Scan for the cell matching the given text and deliver its [x, y] coordinate at center. 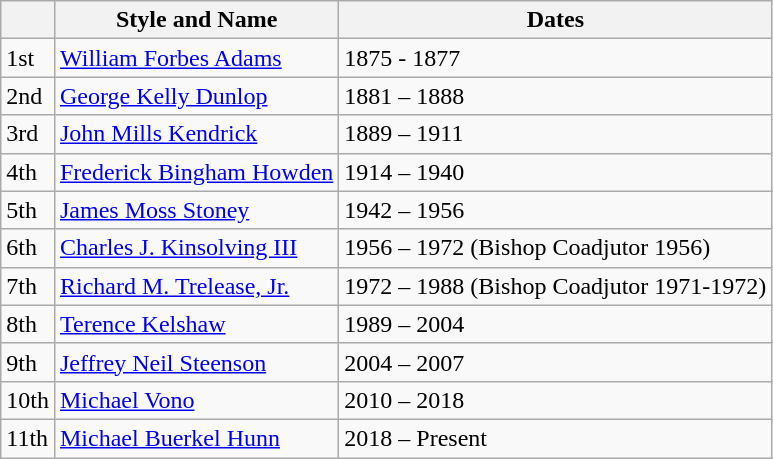
1875 - 1877 [556, 58]
2004 – 2007 [556, 362]
4th [28, 172]
1914 – 1940 [556, 172]
6th [28, 248]
William Forbes Adams [196, 58]
1942 – 1956 [556, 210]
1st [28, 58]
Terence Kelshaw [196, 324]
Jeffrey Neil Steenson [196, 362]
8th [28, 324]
2010 – 2018 [556, 400]
1989 – 2004 [556, 324]
1881 – 1888 [556, 96]
3rd [28, 134]
George Kelly Dunlop [196, 96]
10th [28, 400]
11th [28, 438]
Richard M. Trelease, Jr. [196, 286]
1956 – 1972 (Bishop Coadjutor 1956) [556, 248]
9th [28, 362]
Dates [556, 20]
Charles J. Kinsolving III [196, 248]
1972 – 1988 (Bishop Coadjutor 1971-1972) [556, 286]
2018 – Present [556, 438]
1889 – 1911 [556, 134]
James Moss Stoney [196, 210]
Frederick Bingham Howden [196, 172]
5th [28, 210]
Michael Vono [196, 400]
Style and Name [196, 20]
7th [28, 286]
Michael Buerkel Hunn [196, 438]
John Mills Kendrick [196, 134]
2nd [28, 96]
